Scan for the cell matching the given text and deliver its [x, y] coordinate at center. 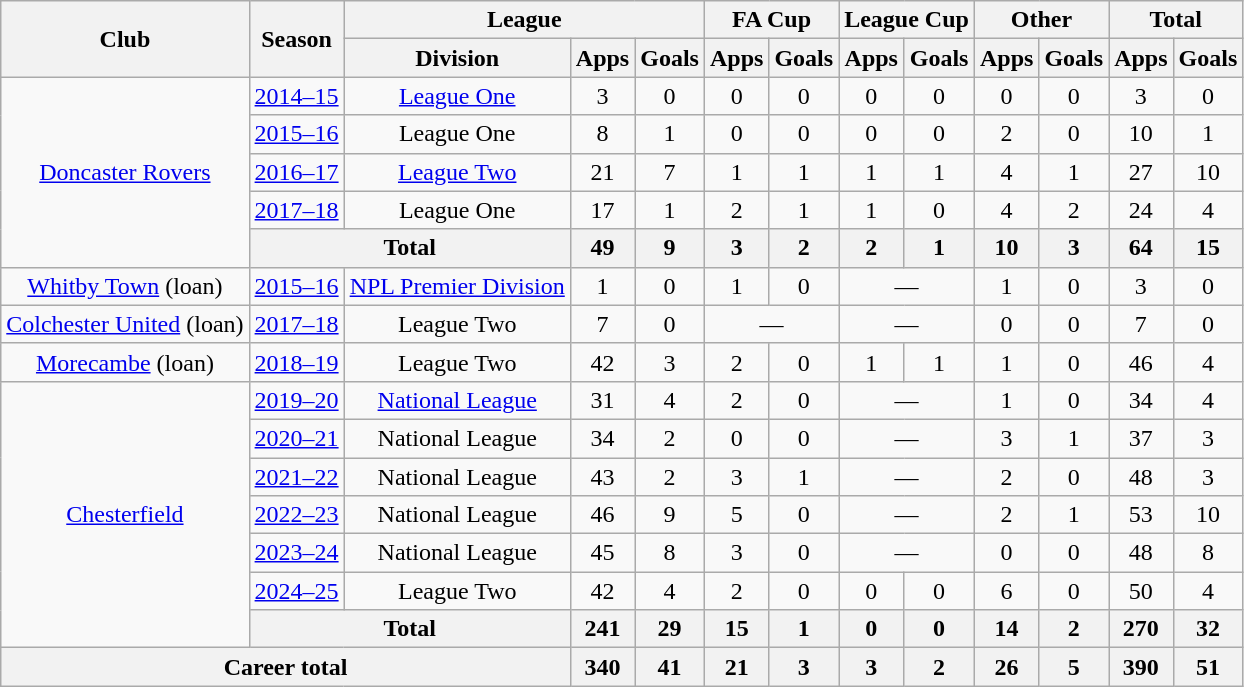
50 [1141, 591]
2022–23 [296, 515]
League Cup [907, 20]
2019–20 [296, 400]
49 [602, 248]
27 [1141, 172]
2018–19 [296, 362]
Club [125, 39]
2021–22 [296, 477]
Other [1041, 20]
64 [1141, 248]
340 [602, 667]
2020–21 [296, 438]
53 [1141, 515]
2014–15 [296, 96]
14 [1006, 629]
37 [1141, 438]
2023–24 [296, 553]
17 [602, 210]
51 [1208, 667]
43 [602, 477]
Division [457, 58]
Morecambe (loan) [125, 362]
Career total [286, 667]
32 [1208, 629]
29 [670, 629]
24 [1141, 210]
Whitby Town (loan) [125, 286]
241 [602, 629]
270 [1141, 629]
6 [1006, 591]
Chesterfield [125, 514]
Season [296, 39]
League [524, 20]
FA Cup [771, 20]
390 [1141, 667]
Colchester United (loan) [125, 324]
2016–17 [296, 172]
Doncaster Rovers [125, 172]
26 [1006, 667]
NPL Premier Division [457, 286]
41 [670, 667]
45 [602, 553]
2024–25 [296, 591]
31 [602, 400]
